Extract the [x, y] coordinate from the center of the cell holding the provided text.  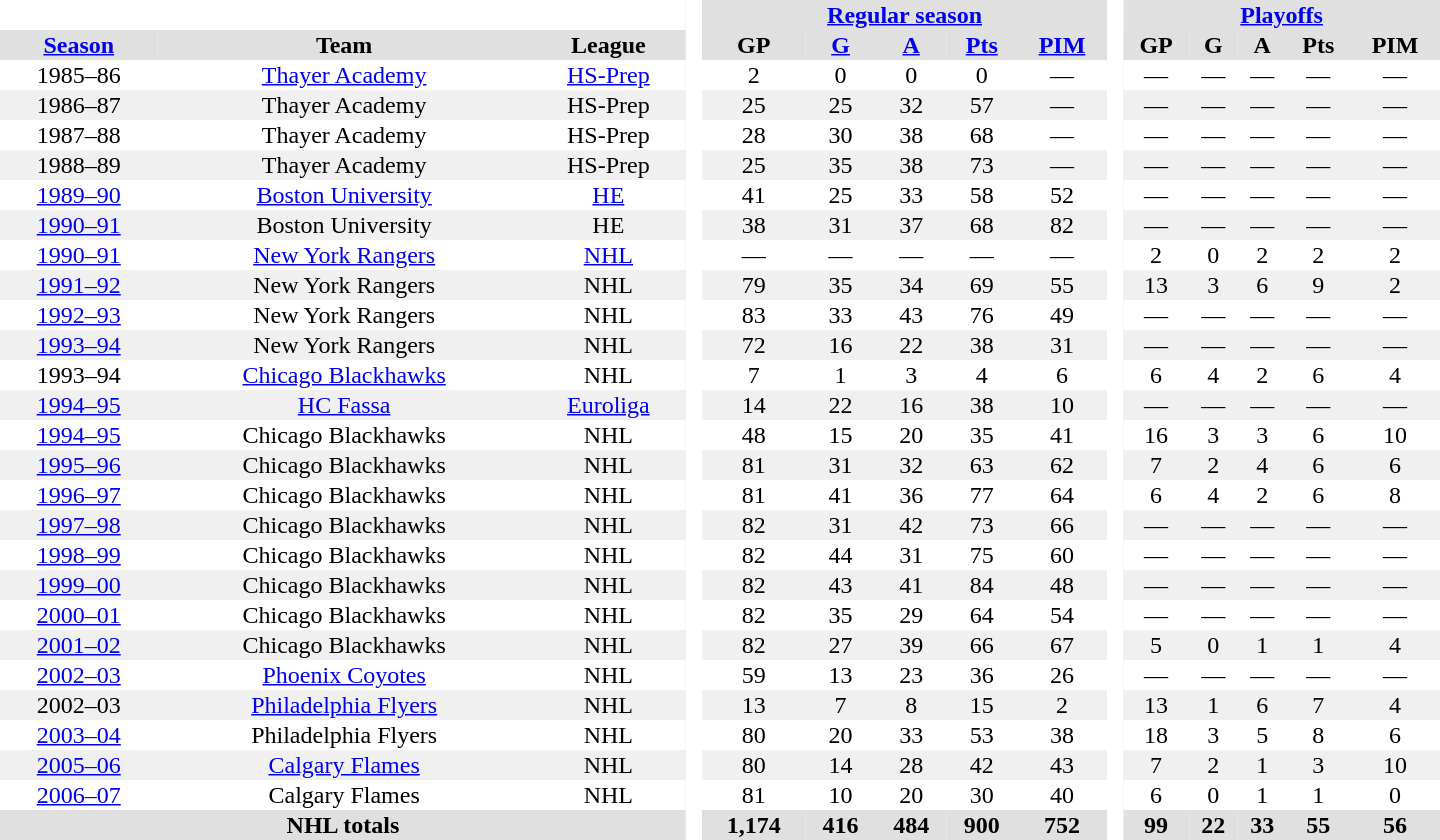
18 [1156, 735]
1989–90 [78, 195]
44 [840, 555]
57 [982, 105]
26 [1062, 675]
1997–98 [78, 525]
67 [1062, 645]
84 [982, 585]
416 [840, 825]
59 [754, 675]
69 [982, 285]
1992–93 [78, 315]
37 [912, 225]
1998–99 [78, 555]
62 [1062, 465]
Euroliga [608, 405]
Playoffs [1282, 15]
Regular season [904, 15]
40 [1062, 795]
58 [982, 195]
49 [1062, 315]
2005–06 [78, 765]
1988–89 [78, 165]
29 [912, 615]
27 [840, 645]
2000–01 [78, 615]
2006–07 [78, 795]
1996–97 [78, 495]
9 [1318, 285]
54 [1062, 615]
39 [912, 645]
Season [78, 45]
79 [754, 285]
Team [344, 45]
1985–86 [78, 75]
Phoenix Coyotes [344, 675]
34 [912, 285]
NHL totals [343, 825]
1995–96 [78, 465]
60 [1062, 555]
1991–92 [78, 285]
56 [1395, 825]
52 [1062, 195]
75 [982, 555]
53 [982, 735]
752 [1062, 825]
900 [982, 825]
League [608, 45]
23 [912, 675]
2001–02 [78, 645]
99 [1156, 825]
1999–00 [78, 585]
1,174 [754, 825]
83 [754, 315]
1987–88 [78, 135]
72 [754, 345]
HC Fassa [344, 405]
484 [912, 825]
1986–87 [78, 105]
76 [982, 315]
63 [982, 465]
77 [982, 495]
2003–04 [78, 735]
